Return (X, Y) of the center of cell containing provided text 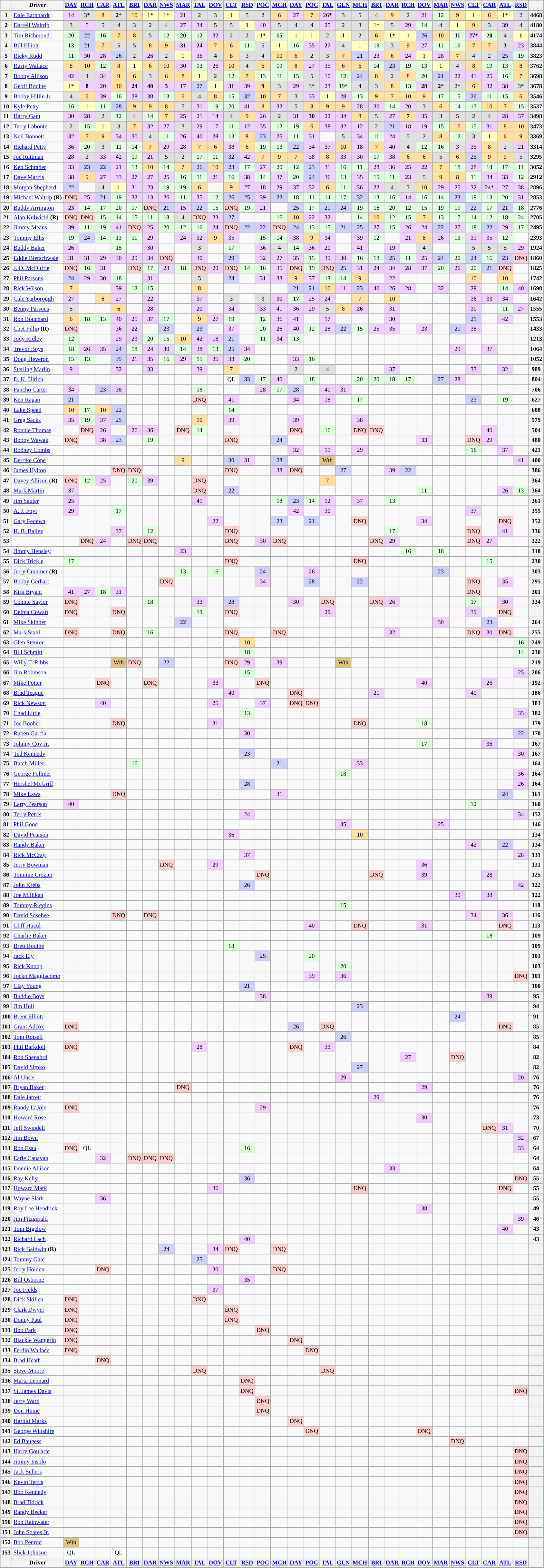
47 (6, 481)
144 (6, 1462)
Mike Skinner (37, 622)
301 (536, 592)
295 (536, 582)
63 (6, 642)
Joe Fields (37, 1290)
2495 (536, 228)
151 (6, 1533)
D. K. Ulrich (37, 379)
3678 (536, 86)
Ron Rainwater (37, 1522)
Ken Ragan (37, 400)
Chet Fillip (R) (37, 329)
Richard Lach (37, 1239)
Clark Dwyer (37, 1310)
145 (6, 1472)
219 (536, 662)
24* (489, 188)
93 (6, 946)
Hershel McGriff (37, 784)
Steve Moore (37, 1371)
86 (6, 875)
56 (6, 571)
3762 (536, 66)
3314 (536, 147)
72 (6, 733)
Derrike Cope (37, 461)
Jerry Ward (37, 1401)
1642 (536, 299)
Brent Elliott (37, 1017)
Mark Stahl (37, 632)
Greg Sacks (37, 420)
97 (6, 986)
Randy Baker (37, 845)
105 (6, 1067)
Bob Kennedy (37, 1492)
Trevor Boys (37, 349)
149 (6, 1513)
1052 (536, 359)
Kyle Petty (37, 106)
75 (6, 764)
400 (536, 461)
Gary Fedewa (37, 521)
3844 (536, 46)
Jimmy Hensley (37, 551)
1860 (536, 258)
2912 (536, 177)
80 (6, 815)
53 (6, 541)
206 (536, 673)
Slick Johnson (37, 1553)
Tom Rotsell (37, 1037)
58 (6, 592)
179 (536, 724)
3546 (536, 96)
Jim Hull (37, 1007)
Tommie Crozier (37, 875)
Ferdin Wallace (37, 1351)
44 (6, 450)
Bobby Allison (37, 76)
147 (6, 1492)
129 (6, 1310)
Darrell Waltrip (37, 26)
161 (536, 794)
Dale Earnhardt (37, 15)
98 (6, 997)
322 (536, 541)
99 (6, 1007)
1825 (536, 268)
Jack Sellers (37, 1472)
1555 (536, 309)
James Hylton (37, 471)
Charlie Baker (37, 936)
361 (536, 501)
Bobby Hillin Jr. (37, 96)
Tim Richmond (37, 35)
2393 (536, 238)
Blackie Wangerin (37, 1340)
Jimmy Insolo (37, 1462)
65 (6, 662)
Terry Petris (37, 815)
81 (6, 824)
Harry Gant (37, 117)
264 (536, 622)
106 (6, 1077)
108 (6, 1098)
Bobby Gerhart (37, 582)
989 (536, 370)
3052 (536, 167)
608 (536, 410)
Joe Millikan (37, 895)
120 (6, 1219)
135 (6, 1371)
Dale Jarrett (37, 1098)
303 (536, 571)
Jeff Swindell (37, 1128)
421 (536, 450)
Jim Robinson (37, 673)
148 (6, 1502)
Joe Booher (37, 724)
St. James Davis (37, 1391)
Clay Young (37, 986)
4468 (536, 15)
Jimmy Means (37, 228)
Lake Speed (37, 410)
Marta Leonard (37, 1381)
150 (6, 1522)
Jody Ridley (37, 339)
114 (6, 1158)
Jerry Cranmer (R) (37, 571)
123 (6, 1249)
119 (6, 1209)
David Simko (37, 1067)
45 (6, 461)
George Follmer (37, 774)
83 (6, 845)
Ron Esau (37, 1148)
3537 (536, 106)
352 (536, 521)
117 (6, 1189)
110 (6, 1118)
318 (536, 551)
John Krebs (37, 885)
192 (536, 683)
Morgan Shepherd (37, 188)
480 (536, 441)
Donny Paul (37, 1320)
Pancho Carter (37, 390)
Sterling Marlin (37, 370)
David Sosebee (37, 915)
3498 (536, 117)
68 (6, 693)
Jocko Maggiacomo (37, 977)
Bill Osborne (37, 1280)
Howard Mark (37, 1189)
Phil Good (37, 824)
579 (536, 420)
David Pearson (37, 835)
142 (6, 1442)
1924 (536, 248)
Neil Bonnett (37, 137)
107 (6, 1087)
Al Unser (37, 1077)
Eddie Bierschwale (37, 258)
111 (6, 1128)
92 (6, 936)
139 (6, 1411)
4180 (536, 26)
170 (536, 733)
74 (6, 754)
Bryan Baker (37, 1087)
Roy Lee Hendrick (37, 1209)
27* (474, 35)
Richard Petty (37, 147)
Brad Teague (37, 693)
126 (6, 1280)
2853 (536, 197)
3295 (536, 157)
Dick Trickle (37, 562)
Buddy Arrington (37, 208)
50 (6, 511)
51 (6, 521)
Don Hume (37, 1411)
Jim Bown (37, 1138)
Ted Kennedy (37, 754)
124 (6, 1260)
88 (6, 895)
89 (6, 906)
3698 (536, 76)
Mike Potter (37, 683)
104 (6, 1057)
Michael Waltrip (R) (37, 197)
Jim Fitzgerald (37, 1219)
Larry Pearson (37, 804)
1698 (536, 288)
61 (6, 622)
3823 (536, 56)
Rusty Wallace (37, 66)
2705 (536, 218)
Tommy Ellis (37, 238)
H. B. Bailey (37, 531)
160 (536, 804)
Rick McCray (37, 855)
3473 (536, 126)
Mike Laws (37, 794)
153 (6, 1553)
115 (6, 1168)
Brad Tidrick (37, 1502)
Jack Ely (37, 956)
Johnny Coy Jr. (37, 744)
1213 (536, 339)
Brad Heath (37, 1360)
Jerry Holden (37, 1269)
Delma Cowart (37, 612)
183 (536, 703)
140 (6, 1421)
Ronnie Thomas (37, 430)
386 (536, 471)
54 (6, 551)
J. D. McDuffie (37, 268)
Jerry Bowman (37, 865)
112 (6, 1138)
133 (6, 1351)
182 (536, 713)
Bill Elliott (37, 46)
John Soares Jr. (37, 1533)
48 (6, 491)
Buddy Baker (37, 248)
Geoff Bodine (37, 86)
127 (6, 1290)
336 (536, 531)
Howard Rose (37, 1118)
Grant Adcox (37, 1027)
Harry Goularte (37, 1451)
706 (536, 390)
Chad Little (37, 713)
Bobby Wawak (37, 441)
52 (6, 531)
Mark Martin (37, 491)
Ed Baugess (37, 1442)
59 (6, 602)
87 (6, 885)
57 (6, 582)
Kevin Terris (37, 1482)
627 (536, 400)
3369 (536, 137)
Bob Park (37, 1330)
Davey Allison (R) (37, 481)
Glen Steurer (37, 642)
71 (6, 724)
249 (536, 642)
Ray Kelly (37, 1178)
26* (327, 15)
Rick Knoop (37, 966)
355 (536, 511)
Butch Miller (37, 764)
Earle Canavan (37, 1158)
Ron Shepahrd (37, 1057)
Ken Schrader (37, 167)
Terry Labonte (37, 126)
Tommy Gale (37, 1260)
Rick Baldwin (R) (37, 1249)
504 (536, 430)
Bob Penrod (37, 1543)
137 (6, 1391)
Phil Parsons (37, 279)
Willy T. Ribbs (37, 662)
Dick Skillen (37, 1300)
78 (6, 794)
121 (6, 1229)
804 (536, 379)
60 (6, 612)
19* (344, 86)
Donnie Allison (37, 1168)
69 (6, 703)
Ruben Garcia (37, 733)
128 (6, 1300)
1742 (536, 279)
186 (536, 693)
Connie Saylor (37, 602)
Wayne Slark (37, 1198)
138 (6, 1401)
Jim Sauter (37, 501)
Tommy Riggins (37, 906)
130 (6, 1320)
Doug Heveron (37, 359)
Joe Ruttman (37, 157)
1433 (536, 329)
Rick Wilson (37, 288)
1064 (536, 349)
102 (6, 1037)
255 (536, 632)
Buddie Boys (37, 997)
Cale Yarborough (37, 299)
132 (6, 1340)
136 (6, 1381)
2896 (536, 188)
1553 (536, 319)
George Wiltshire (37, 1431)
79 (6, 804)
143 (6, 1451)
62 (6, 632)
Dave Marcis (37, 177)
Ron Bouchard (37, 319)
Rick Newson (37, 703)
A. J. Foyt (37, 511)
141 (6, 1431)
96 (6, 977)
Brett Bodine (37, 946)
Tom Bigelow (37, 1229)
Ricky Rudd (37, 56)
Phil Barkdoll (37, 1047)
Cliff Hucul (37, 926)
4174 (536, 35)
Randy LaJoie (37, 1107)
Rodney Combs (37, 450)
90 (6, 915)
Bill Schmitt (37, 653)
Harold Marks (37, 1421)
Benny Parsons (37, 309)
66 (6, 673)
Alan Kulwicki (R) (37, 218)
334 (536, 602)
2776 (536, 208)
Kirk Bryant (37, 592)
77 (6, 784)
Randy Becker (37, 1513)
